Determine the (X, Y) coordinate at the center of the cell enclosing the given text.  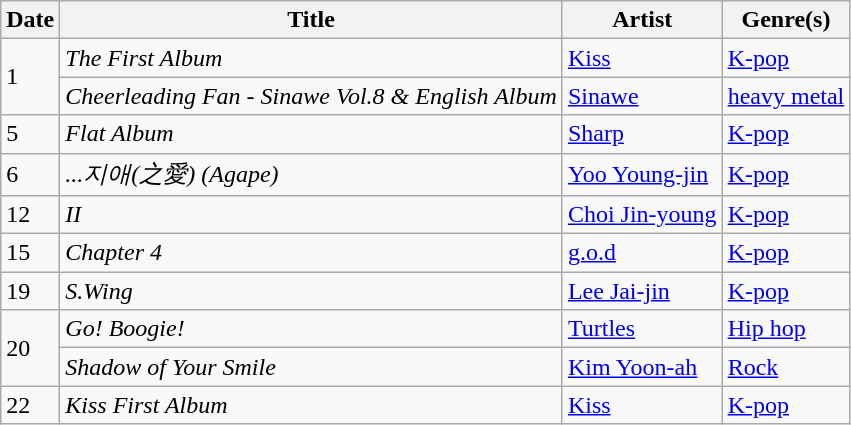
Sinawe (642, 96)
Kiss First Album (312, 405)
22 (30, 405)
Lee Jai-jin (642, 291)
S.Wing (312, 291)
Rock (786, 367)
Kim Yoon-ah (642, 367)
Shadow of Your Smile (312, 367)
Artist (642, 20)
Sharp (642, 134)
Choi Jin-young (642, 215)
15 (30, 253)
Date (30, 20)
5 (30, 134)
Flat Album (312, 134)
19 (30, 291)
12 (30, 215)
20 (30, 348)
Turtles (642, 329)
6 (30, 174)
heavy metal (786, 96)
Go! Boogie! (312, 329)
g.o.d (642, 253)
II (312, 215)
Genre(s) (786, 20)
...지애(之愛) (Agape) (312, 174)
1 (30, 77)
Yoo Young-jin (642, 174)
The First Album (312, 58)
Cheerleading Fan - Sinawe Vol.8 & English Album (312, 96)
Hip hop (786, 329)
Title (312, 20)
Chapter 4 (312, 253)
